Identify which cell holds the provided text, then report its [x, y] central coordinate. 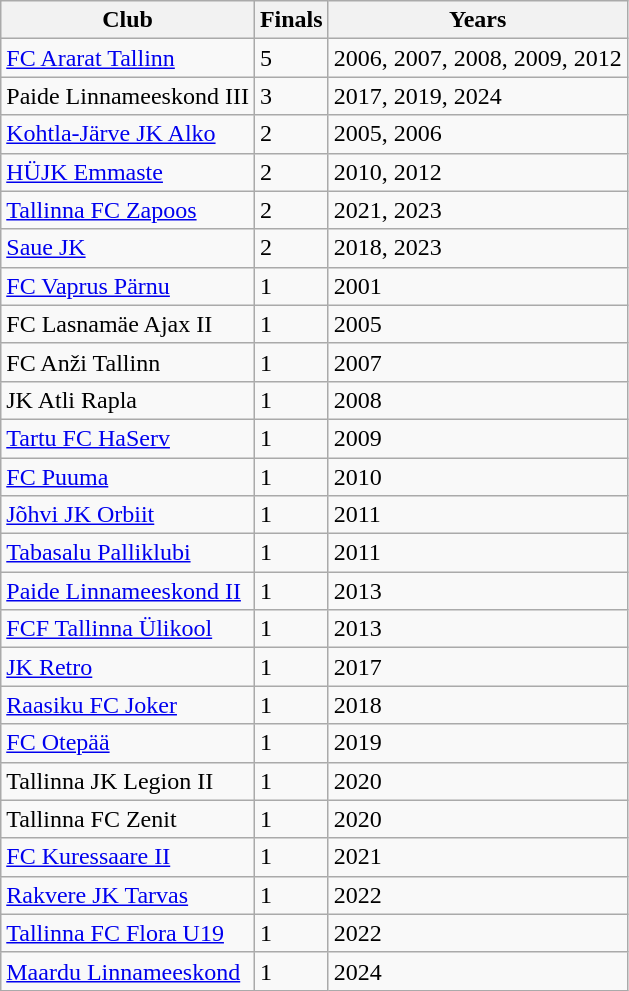
2021, 2023 [478, 210]
2021 [478, 857]
2010 [478, 477]
2017 [478, 667]
FC Lasnamäe Ajax II [128, 324]
Rakvere JK Tarvas [128, 895]
Tallinna FC Zenit [128, 819]
Tartu FC HaServ [128, 438]
2018 [478, 705]
HÜJK Emmaste [128, 172]
Kohtla-Järve JK Alko [128, 134]
Paide Linnameeskond III [128, 96]
2017, 2019, 2024 [478, 96]
2006, 2007, 2008, 2009, 2012 [478, 58]
2009 [478, 438]
Club [128, 20]
FC Ararat Tallinn [128, 58]
FC Otepää [128, 743]
Tallinna FC Flora U19 [128, 933]
FC Puuma [128, 477]
2001 [478, 286]
Finals [291, 20]
3 [291, 96]
5 [291, 58]
Years [478, 20]
Raasiku FC Joker [128, 705]
2008 [478, 400]
Tabasalu Palliklubi [128, 553]
Maardu Linnameeskond [128, 971]
FC Vaprus Pärnu [128, 286]
JK Atli Rapla [128, 400]
FC Kuressaare II [128, 857]
2007 [478, 362]
2010, 2012 [478, 172]
FCF Tallinna Ülikool [128, 629]
2019 [478, 743]
Tallinna JK Legion II [128, 781]
2024 [478, 971]
JK Retro [128, 667]
2005 [478, 324]
FC Anži Tallinn [128, 362]
Tallinna FC Zapoos [128, 210]
Paide Linnameeskond II [128, 591]
Jõhvi JK Orbiit [128, 515]
2005, 2006 [478, 134]
2018, 2023 [478, 248]
Saue JK [128, 248]
